Find where the given text appears and provide that cell's center as [x, y] coordinate. 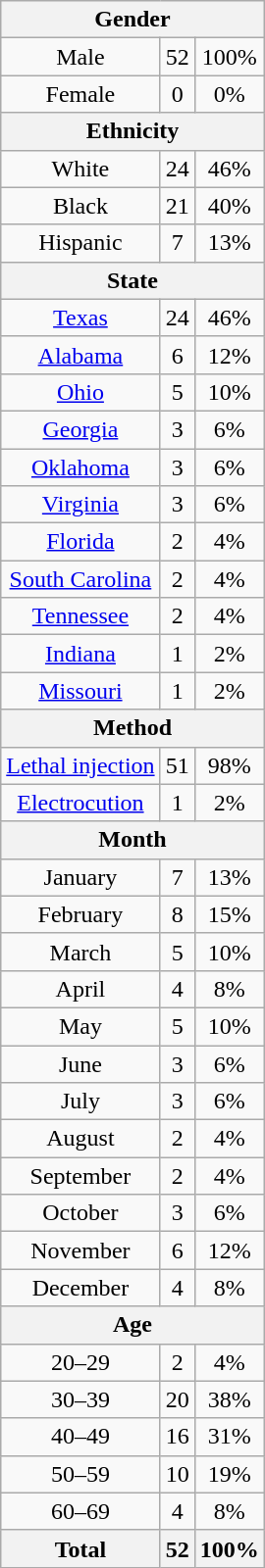
December [80, 1288]
60–69 [80, 1511]
16 [177, 1437]
19% [230, 1474]
0% [230, 94]
51 [177, 765]
8 [177, 914]
March [80, 952]
State [132, 280]
Hispanic [80, 243]
Ohio [80, 392]
Black [80, 206]
August [80, 1139]
20 [177, 1399]
30–39 [80, 1399]
Ethnicity [132, 131]
November [80, 1250]
50–59 [80, 1474]
Male [80, 57]
June [80, 1063]
Oklahoma [80, 467]
January [80, 877]
Alabama [80, 355]
Missouri [80, 691]
Indiana [80, 654]
40% [230, 206]
38% [230, 1399]
February [80, 914]
0 [177, 94]
15% [230, 914]
September [80, 1176]
Florida [80, 542]
Total [80, 1548]
Texas [80, 318]
April [80, 989]
Method [132, 728]
Gender [132, 20]
July [80, 1102]
21 [177, 206]
98% [230, 765]
Female [80, 94]
20–29 [80, 1362]
Month [132, 840]
Virginia [80, 505]
Lethal injection [80, 765]
Electrocution [80, 803]
10 [177, 1474]
South Carolina [80, 579]
October [80, 1213]
40–49 [80, 1437]
Tennessee [80, 616]
31% [230, 1437]
White [80, 169]
Georgia [80, 429]
May [80, 1026]
Age [132, 1325]
